Search for the cell housing the specified text and yield its [x, y] center coordinate. 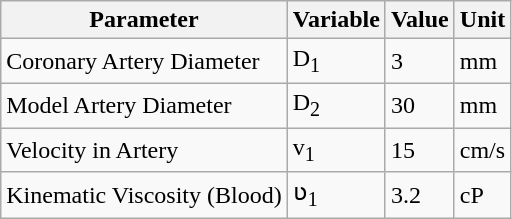
cm/s [482, 150]
cP [482, 195]
Unit [482, 20]
3.2 [420, 195]
30 [420, 105]
Parameter [144, 20]
ʋ1 [336, 195]
D1 [336, 61]
Coronary Artery Diameter [144, 61]
v1 [336, 150]
3 [420, 61]
Value [420, 20]
Velocity in Artery [144, 150]
Variable [336, 20]
15 [420, 150]
D2 [336, 105]
Kinematic Viscosity (Blood) [144, 195]
Model Artery Diameter [144, 105]
